From the cell containing the given text, extract its center point as [X, Y] coordinate. 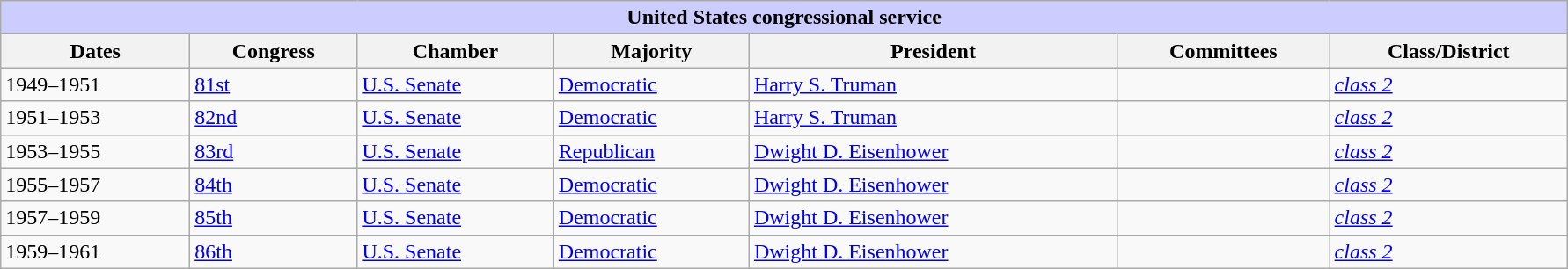
Committees [1223, 51]
Dates [95, 51]
84th [274, 185]
Congress [274, 51]
1951–1953 [95, 118]
Class/District [1448, 51]
86th [274, 251]
Majority [651, 51]
1955–1957 [95, 185]
Republican [651, 151]
1957–1959 [95, 218]
United States congressional service [785, 18]
81st [274, 84]
1953–1955 [95, 151]
1949–1951 [95, 84]
Chamber [456, 51]
82nd [274, 118]
1959–1961 [95, 251]
83rd [274, 151]
President [933, 51]
85th [274, 218]
